For the text-containing cell, return its midpoint in [x, y] coordinate format. 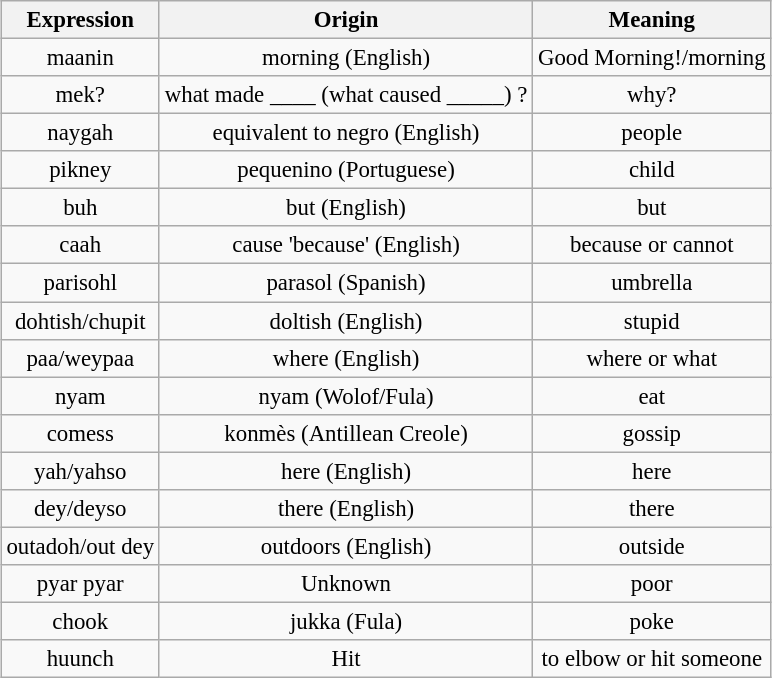
paa/weypaa [80, 358]
child [652, 170]
but [652, 208]
where (English) [346, 358]
outdoors (English) [346, 546]
buh [80, 208]
poor [652, 584]
outadoh/out dey [80, 546]
yah/yahso [80, 471]
what made ____ (what caused _____) ? [346, 95]
maanin [80, 57]
doltish (English) [346, 321]
pikney [80, 170]
Origin [346, 20]
konmès (Antillean Creole) [346, 433]
where or what [652, 358]
pequenino (Portuguese) [346, 170]
to elbow or hit someone [652, 659]
chook [80, 621]
Expression [80, 20]
why? [652, 95]
nyam [80, 396]
huunch [80, 659]
naygah [80, 133]
Meaning [652, 20]
umbrella [652, 283]
there (English) [346, 508]
Hit [346, 659]
people [652, 133]
poke [652, 621]
equivalent to negro (English) [346, 133]
cause 'because' (English) [346, 245]
eat [652, 396]
morning (English) [346, 57]
caah [80, 245]
here [652, 471]
but (English) [346, 208]
pyar pyar [80, 584]
because or cannot [652, 245]
parisohl [80, 283]
here (English) [346, 471]
dohtish/chupit [80, 321]
comess [80, 433]
jukka (Fula) [346, 621]
outside [652, 546]
Unknown [346, 584]
gossip [652, 433]
nyam (Wolof/Fula) [346, 396]
Good Morning!/morning [652, 57]
parasol (Spanish) [346, 283]
there [652, 508]
stupid [652, 321]
mek? [80, 95]
dey/deyso [80, 508]
